Provide the [x, y] coordinate of the cell's center where the given text is located.  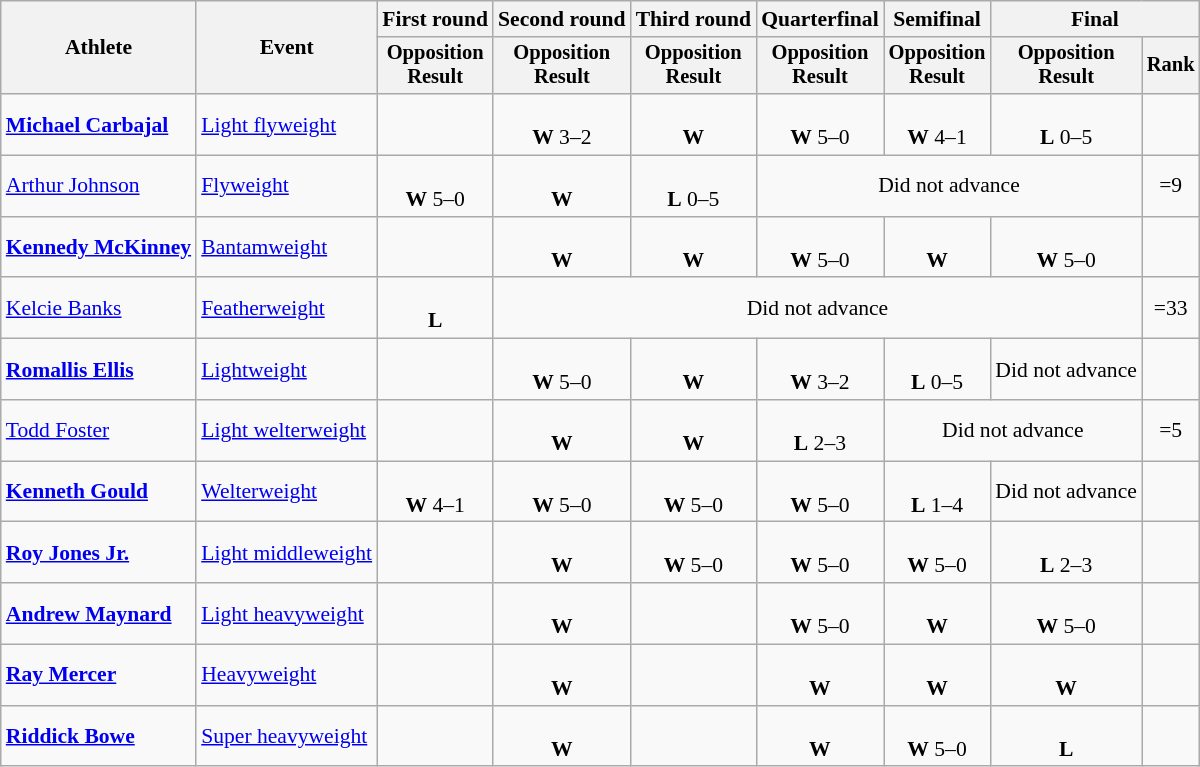
Light middleweight [286, 552]
Kennedy McKinney [98, 248]
Second round [562, 19]
=33 [1171, 308]
Event [286, 48]
Kelcie Banks [98, 308]
Kenneth Gould [98, 492]
Flyweight [286, 186]
Lightweight [286, 370]
Light heavyweight [286, 614]
Welterweight [286, 492]
Andrew Maynard [98, 614]
Light welterweight [286, 430]
Ray Mercer [98, 676]
Third round [694, 19]
Quarterfinal [820, 19]
Arthur Johnson [98, 186]
Light flyweight [286, 124]
L 1–4 [938, 492]
Riddick Bowe [98, 736]
Bantamweight [286, 248]
Athlete [98, 48]
Semifinal [938, 19]
Romallis Ellis [98, 370]
=9 [1171, 186]
Michael Carbajal [98, 124]
First round [435, 19]
Rank [1171, 66]
Todd Foster [98, 430]
=5 [1171, 430]
Final [1094, 19]
Roy Jones Jr. [98, 552]
Super heavyweight [286, 736]
Featherweight [286, 308]
Heavyweight [286, 676]
